For the text-containing cell, return its midpoint in [x, y] coordinate format. 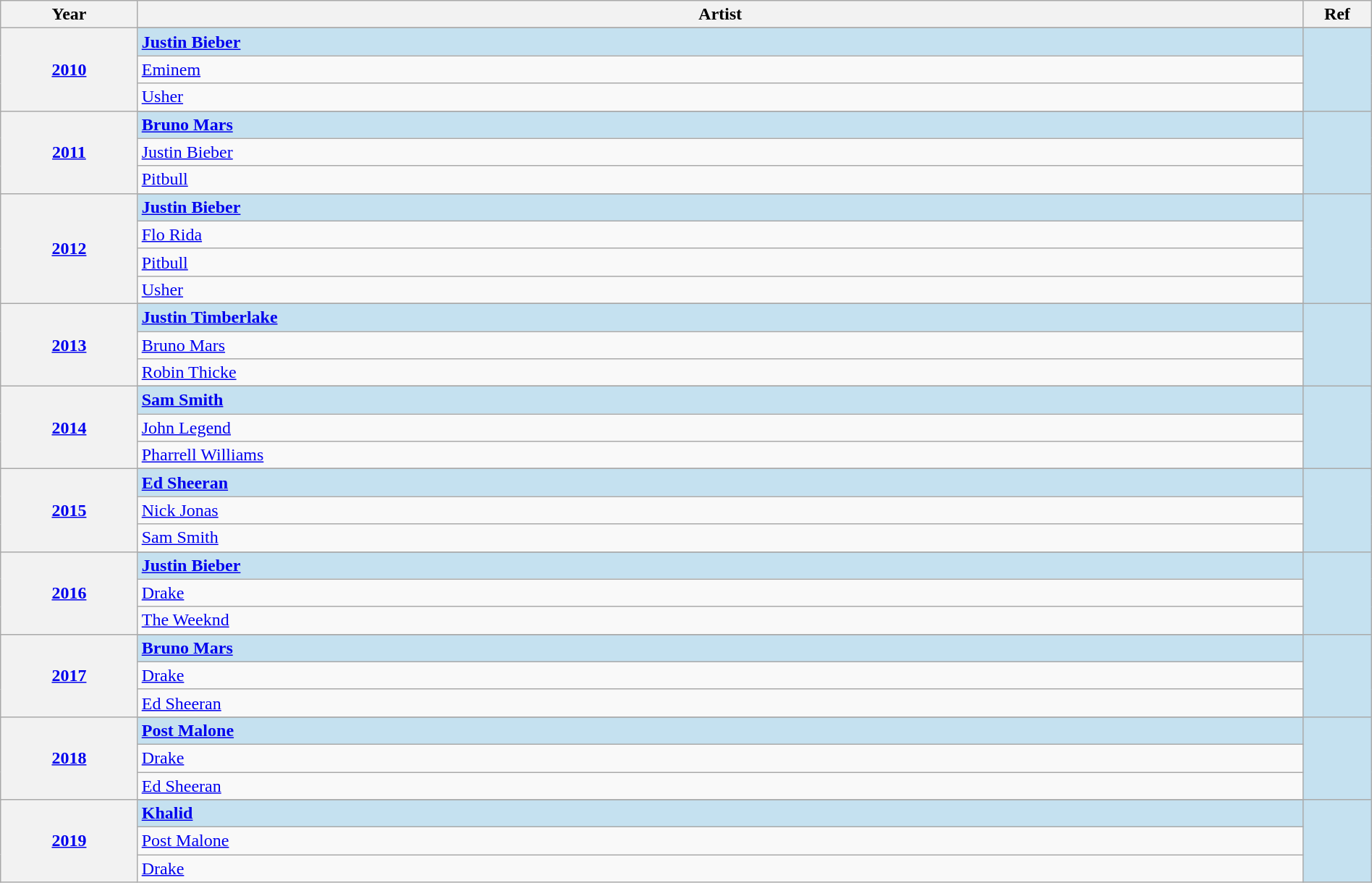
2015 [69, 510]
Artist [720, 14]
John Legend [720, 428]
Khalid [720, 814]
2018 [69, 758]
Eminem [720, 69]
2012 [69, 248]
Flo Rida [720, 235]
2016 [69, 593]
The Weeknd [720, 620]
2017 [69, 675]
Ref [1337, 14]
2010 [69, 69]
2014 [69, 428]
2011 [69, 152]
Justin Timberlake [720, 317]
2019 [69, 841]
2013 [69, 345]
Pharrell Williams [720, 455]
Robin Thicke [720, 373]
Year [69, 14]
Nick Jonas [720, 510]
